Output the (X, Y) coordinate of the center of the cell containing the given text.  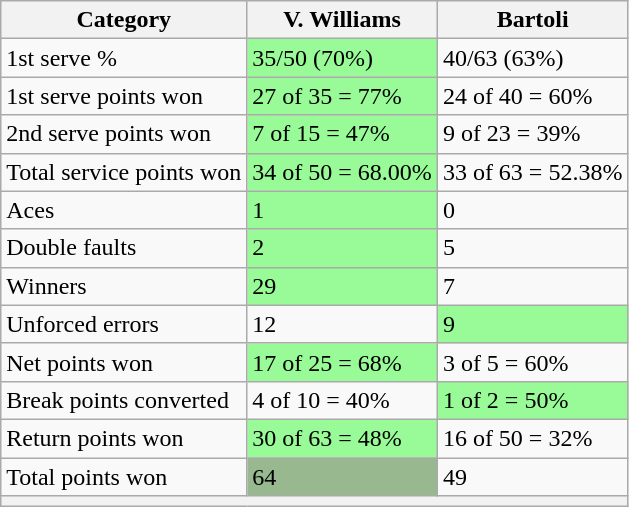
7 (532, 286)
1 (342, 210)
Total service points won (124, 172)
4 of 10 = 40% (342, 400)
5 (532, 248)
V. Williams (342, 20)
24 of 40 = 60% (532, 96)
12 (342, 324)
34 of 50 = 68.00% (342, 172)
Net points won (124, 362)
9 (532, 324)
3 of 5 = 60% (532, 362)
1st serve % (124, 58)
Break points converted (124, 400)
2 (342, 248)
Bartoli (532, 20)
27 of 35 = 77% (342, 96)
Category (124, 20)
33 of 63 = 52.38% (532, 172)
Aces (124, 210)
Double faults (124, 248)
7 of 15 = 47% (342, 134)
Total points won (124, 477)
16 of 50 = 32% (532, 438)
49 (532, 477)
0 (532, 210)
64 (342, 477)
Winners (124, 286)
Return points won (124, 438)
30 of 63 = 48% (342, 438)
35/50 (70%) (342, 58)
Unforced errors (124, 324)
17 of 25 = 68% (342, 362)
29 (342, 286)
2nd serve points won (124, 134)
1st serve points won (124, 96)
40/63 (63%) (532, 58)
9 of 23 = 39% (532, 134)
1 of 2 = 50% (532, 400)
